For the text-containing cell, return its midpoint in (x, y) coordinate format. 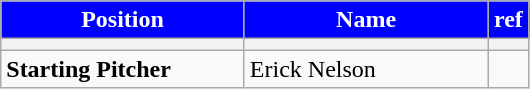
ref (508, 20)
Erick Nelson (366, 69)
Starting Pitcher (123, 69)
Name (366, 20)
Position (123, 20)
